Return [x, y] of the center of cell containing provided text 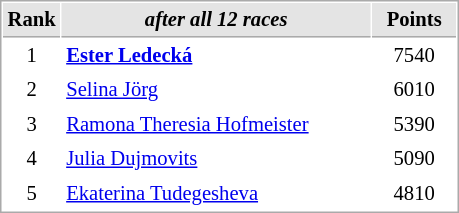
5 [32, 194]
Julia Dujmovits [216, 158]
1 [32, 56]
7540 [414, 56]
after all 12 races [216, 20]
4810 [414, 194]
2 [32, 90]
Ekaterina Tudegesheva [216, 194]
6010 [414, 90]
5390 [414, 124]
Rank [32, 20]
3 [32, 124]
Points [414, 20]
Ester Ledecká [216, 56]
5090 [414, 158]
4 [32, 158]
Ramona Theresia Hofmeister [216, 124]
Selina Jörg [216, 90]
